Pinpoint the cell where the given text exists, returning its [X, Y] midpoint coordinate. 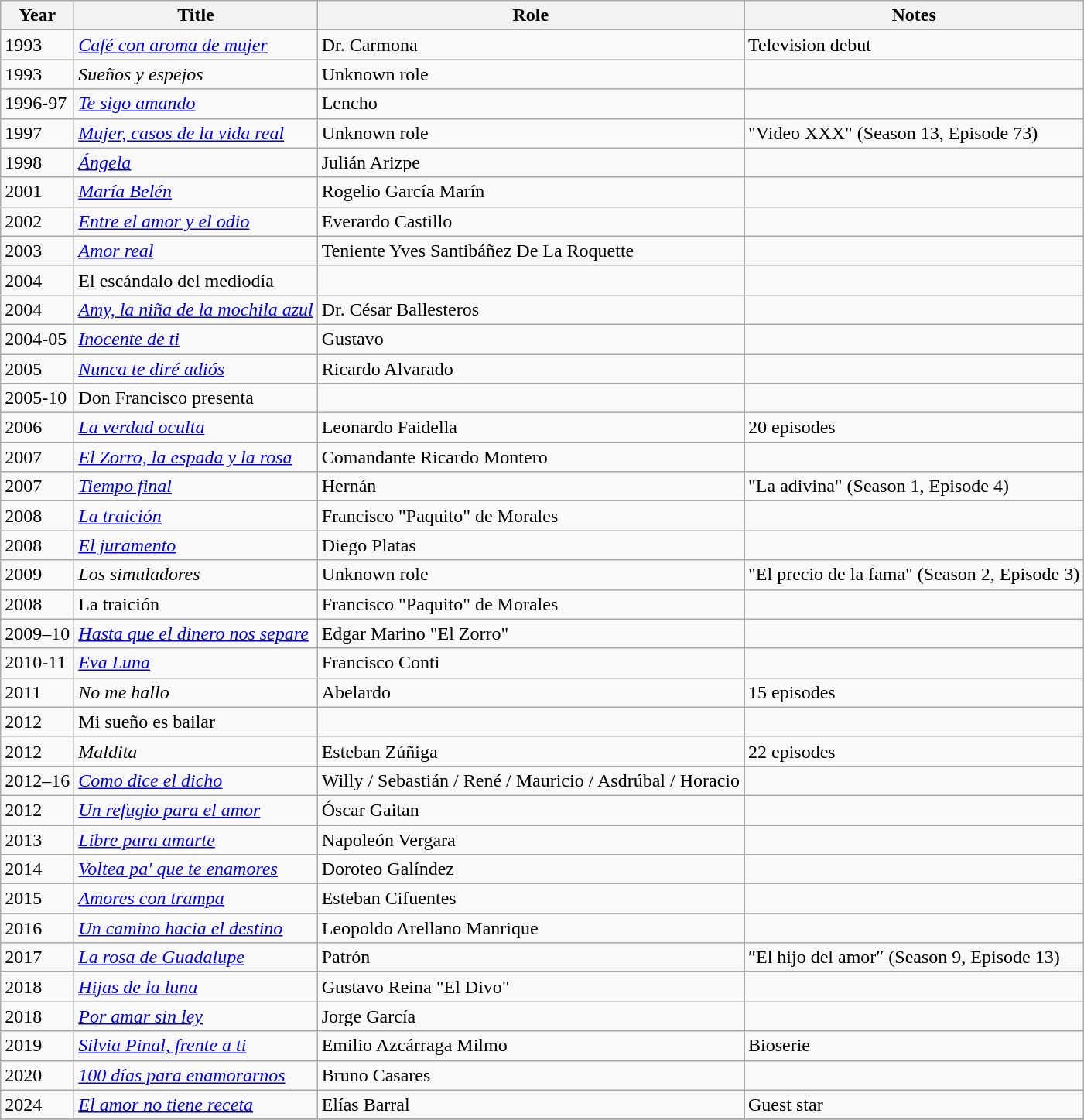
22 episodes [915, 751]
2002 [37, 221]
20 episodes [915, 428]
Willy / Sebastián / René / Mauricio / Asdrúbal / Horacio [531, 780]
Libre para amarte [196, 839]
2011 [37, 692]
Diego Platas [531, 545]
Café con aroma de mujer [196, 45]
Title [196, 15]
Hijas de la luna [196, 987]
2009–10 [37, 633]
2013 [37, 839]
2001 [37, 192]
Amy, la niña de la mochila azul [196, 309]
Bruno Casares [531, 1075]
Maldita [196, 751]
Sueños y espejos [196, 74]
Edgar Marino "El Zorro" [531, 633]
"Video XXX" (Season 13, Episode 73) [915, 133]
El amor no tiene receta [196, 1105]
Rogelio García Marín [531, 192]
2006 [37, 428]
Television debut [915, 45]
Role [531, 15]
Eva Luna [196, 663]
Hasta que el dinero nos separe [196, 633]
2005 [37, 369]
Elías Barral [531, 1105]
La rosa de Guadalupe [196, 958]
Lencho [531, 104]
Notes [915, 15]
2014 [37, 869]
Gustavo Reina "El Divo" [531, 987]
Silvia Pinal, frente a ti [196, 1046]
Como dice el dicho [196, 780]
1997 [37, 133]
Teniente Yves Santibáñez De La Roquette [531, 251]
Leonardo Faidella [531, 428]
El Zorro, la espada y la rosa [196, 457]
Comandante Ricardo Montero [531, 457]
Patrón [531, 958]
2009 [37, 575]
100 días para enamorarnos [196, 1075]
Inocente de ti [196, 339]
Los simuladores [196, 575]
2003 [37, 251]
"La adivina" (Season 1, Episode 4) [915, 487]
Julián Arizpe [531, 162]
2020 [37, 1075]
Hernán [531, 487]
Un refugio para el amor [196, 810]
2017 [37, 958]
Francisco Conti [531, 663]
Voltea pa' que te enamores [196, 869]
2004-05 [37, 339]
La verdad oculta [196, 428]
Por amar sin ley [196, 1016]
María Belén [196, 192]
No me hallo [196, 692]
15 episodes [915, 692]
2010-11 [37, 663]
"El precio de la fama" (Season 2, Episode 3) [915, 575]
Entre el amor y el odio [196, 221]
2005-10 [37, 398]
2015 [37, 899]
Leopoldo Arellano Manrique [531, 928]
Jorge García [531, 1016]
Óscar Gaitan [531, 810]
2024 [37, 1105]
1998 [37, 162]
Guest star [915, 1105]
2016 [37, 928]
Emilio Azcárraga Milmo [531, 1046]
Bioserie [915, 1046]
1996-97 [37, 104]
Nunca te diré adiós [196, 369]
Esteban Zúñiga [531, 751]
El escándalo del mediodía [196, 280]
Amor real [196, 251]
Everardo Castillo [531, 221]
Mi sueño es bailar [196, 722]
Mujer, casos de la vida real [196, 133]
Gustavo [531, 339]
Ángela [196, 162]
Napoleón Vergara [531, 839]
Ricardo Alvarado [531, 369]
Un camino hacia el destino [196, 928]
Amores con trampa [196, 899]
2019 [37, 1046]
Dr. César Ballesteros [531, 309]
Te sigo amando [196, 104]
″El hijo del amor″ (Season 9, Episode 13) [915, 958]
Year [37, 15]
Don Francisco presenta [196, 398]
Tiempo final [196, 487]
2012–16 [37, 780]
Doroteo Galíndez [531, 869]
Esteban Cifuentes [531, 899]
Dr. Carmona [531, 45]
El juramento [196, 545]
Abelardo [531, 692]
